Provide the (X, Y) coordinate of the cell's center where the given text is located.  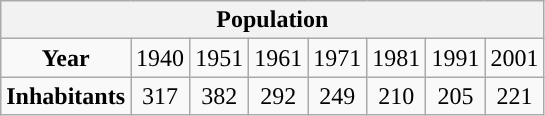
2001 (514, 58)
1940 (160, 58)
205 (456, 96)
Inhabitants (66, 96)
382 (220, 96)
1951 (220, 58)
1981 (396, 58)
Year (66, 58)
1971 (338, 58)
1991 (456, 58)
249 (338, 96)
Population (272, 20)
317 (160, 96)
1961 (278, 58)
292 (278, 96)
221 (514, 96)
210 (396, 96)
